Scan for the cell matching the given text and deliver its (x, y) coordinate at center. 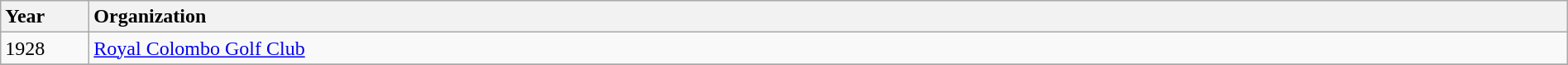
1928 (45, 48)
Royal Colombo Golf Club (829, 48)
Year (45, 17)
Organization (829, 17)
